Pinpoint the cell where the given text exists, returning its [x, y] midpoint coordinate. 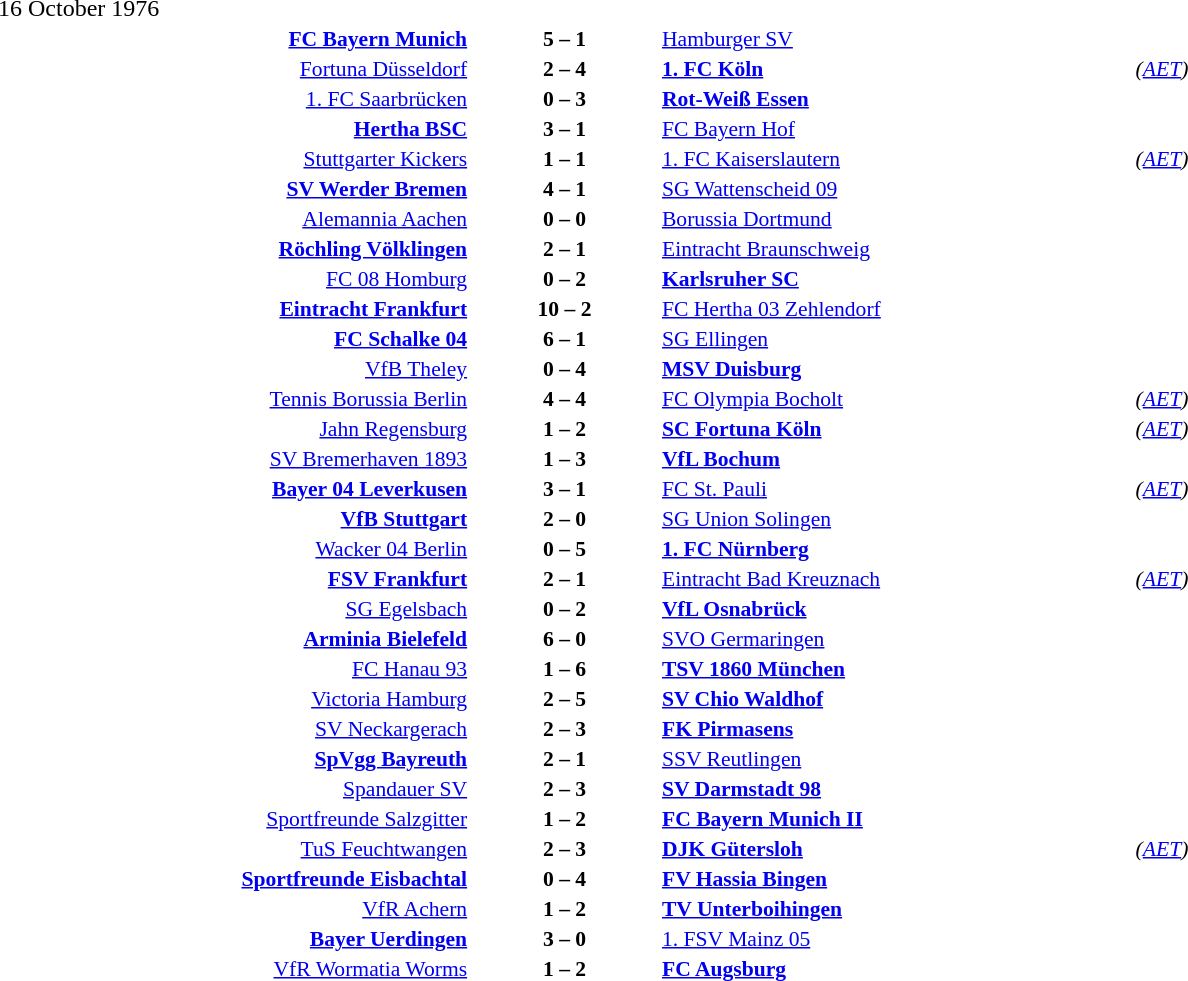
2 – 0 [564, 518]
SSV Reutlingen [896, 758]
1. FSV Mainz 05 [896, 938]
0 – 5 [564, 548]
FV Hassia Bingen [896, 878]
6 – 1 [564, 338]
1. FC Kaiserslautern [896, 158]
Karlsruher SC [896, 278]
SV Chio Waldhof [896, 698]
10 – 2 [564, 308]
5 – 1 [564, 38]
DJK Gütersloh [896, 848]
1 – 1 [564, 158]
SG Wattenscheid 09 [896, 188]
Borussia Dortmund [896, 218]
SG Ellingen [896, 338]
Rot-Weiß Essen [896, 98]
6 – 0 [564, 638]
TV Unterboihingen [896, 908]
FC Hertha 03 Zehlendorf [896, 308]
SC Fortuna Köln [896, 428]
0 – 3 [564, 98]
1. FC Köln [896, 68]
0 – 0 [564, 218]
1. FC Nürnberg [896, 548]
FC Bayern Munich II [896, 818]
Eintracht Bad Kreuznach [896, 578]
3 – 0 [564, 938]
MSV Duisburg [896, 368]
SG Union Solingen [896, 518]
4 – 4 [564, 398]
Hamburger SV [896, 38]
FC St. Pauli [896, 488]
SVO Germaringen [896, 638]
VfL Bochum [896, 458]
4 – 1 [564, 188]
Eintracht Braunschweig [896, 248]
1 – 6 [564, 668]
SV Darmstadt 98 [896, 788]
FC Bayern Hof [896, 128]
VfL Osnabrück [896, 608]
TSV 1860 München [896, 668]
FC Olympia Bocholt [896, 398]
2 – 5 [564, 698]
1 – 3 [564, 458]
FK Pirmasens [896, 728]
2 – 4 [564, 68]
